Pinpoint the cell where the given text exists, returning its (x, y) midpoint coordinate. 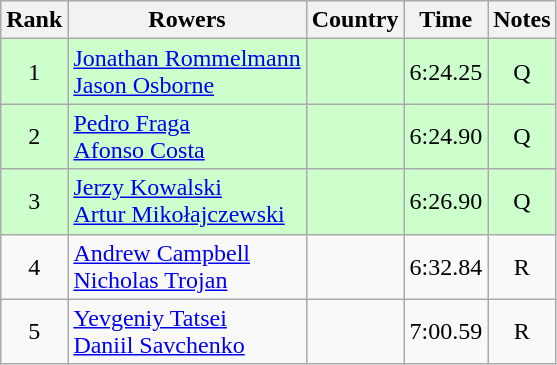
Andrew CampbellNicholas Trojan (187, 266)
Rowers (187, 20)
5 (34, 332)
Notes (522, 20)
4 (34, 266)
6:32.84 (446, 266)
Yevgeniy TatseiDaniil Savchenko (187, 332)
7:00.59 (446, 332)
Rank (34, 20)
Pedro FragaAfonso Costa (187, 136)
1 (34, 72)
3 (34, 202)
6:24.25 (446, 72)
Country (355, 20)
Jerzy KowalskiArtur Mikołajczewski (187, 202)
Jonathan RommelmannJason Osborne (187, 72)
6:26.90 (446, 202)
6:24.90 (446, 136)
2 (34, 136)
Time (446, 20)
